Search for the cell housing the specified text and yield its [X, Y] center coordinate. 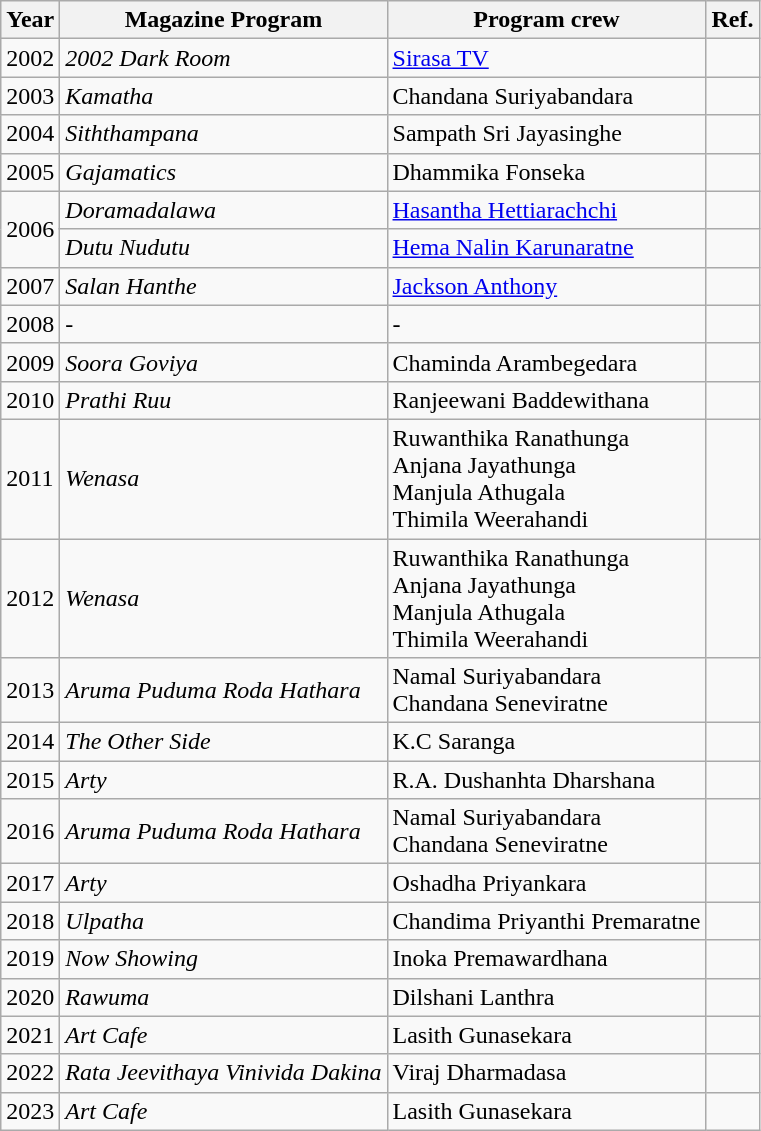
R.A. Dushanhta Dharshana [546, 780]
Kamatha [224, 96]
Hasantha Hettiarachchi [546, 210]
Dhammika Fonseka [546, 172]
Doramadalawa [224, 210]
Viraj Dharmadasa [546, 1073]
Chandima Priyanthi Premaratne [546, 921]
2019 [30, 959]
2013 [30, 690]
Ranjeewani Baddewithana [546, 400]
Siththampana [224, 134]
Inoka Premawardhana [546, 959]
Now Showing [224, 959]
2023 [30, 1111]
2002 Dark Room [224, 58]
2022 [30, 1073]
2012 [30, 598]
Ulpatha [224, 921]
2008 [30, 324]
Chandana Suriyabandara [546, 96]
Rawuma [224, 997]
2011 [30, 478]
2002 [30, 58]
Rata Jeevithaya Vinivida Dakina [224, 1073]
2009 [30, 362]
Magazine Program [224, 20]
2016 [30, 832]
2017 [30, 883]
2020 [30, 997]
Dilshani Lanthra [546, 997]
Oshadha Priyankara [546, 883]
Chaminda Arambegedara [546, 362]
2003 [30, 96]
2018 [30, 921]
Salan Hanthe [224, 286]
Program crew [546, 20]
Sampath Sri Jayasinghe [546, 134]
Year [30, 20]
The Other Side [224, 742]
Dutu Nudutu [224, 248]
Hema Nalin Karunaratne [546, 248]
Ref. [732, 20]
2010 [30, 400]
2014 [30, 742]
2006 [30, 229]
Sirasa TV [546, 58]
2015 [30, 780]
2021 [30, 1035]
2007 [30, 286]
Gajamatics [224, 172]
2004 [30, 134]
Soora Goviya [224, 362]
K.C Saranga [546, 742]
Jackson Anthony [546, 286]
2005 [30, 172]
Prathi Ruu [224, 400]
